Locate the cell with the specified text and output its [x, y] center coordinate. 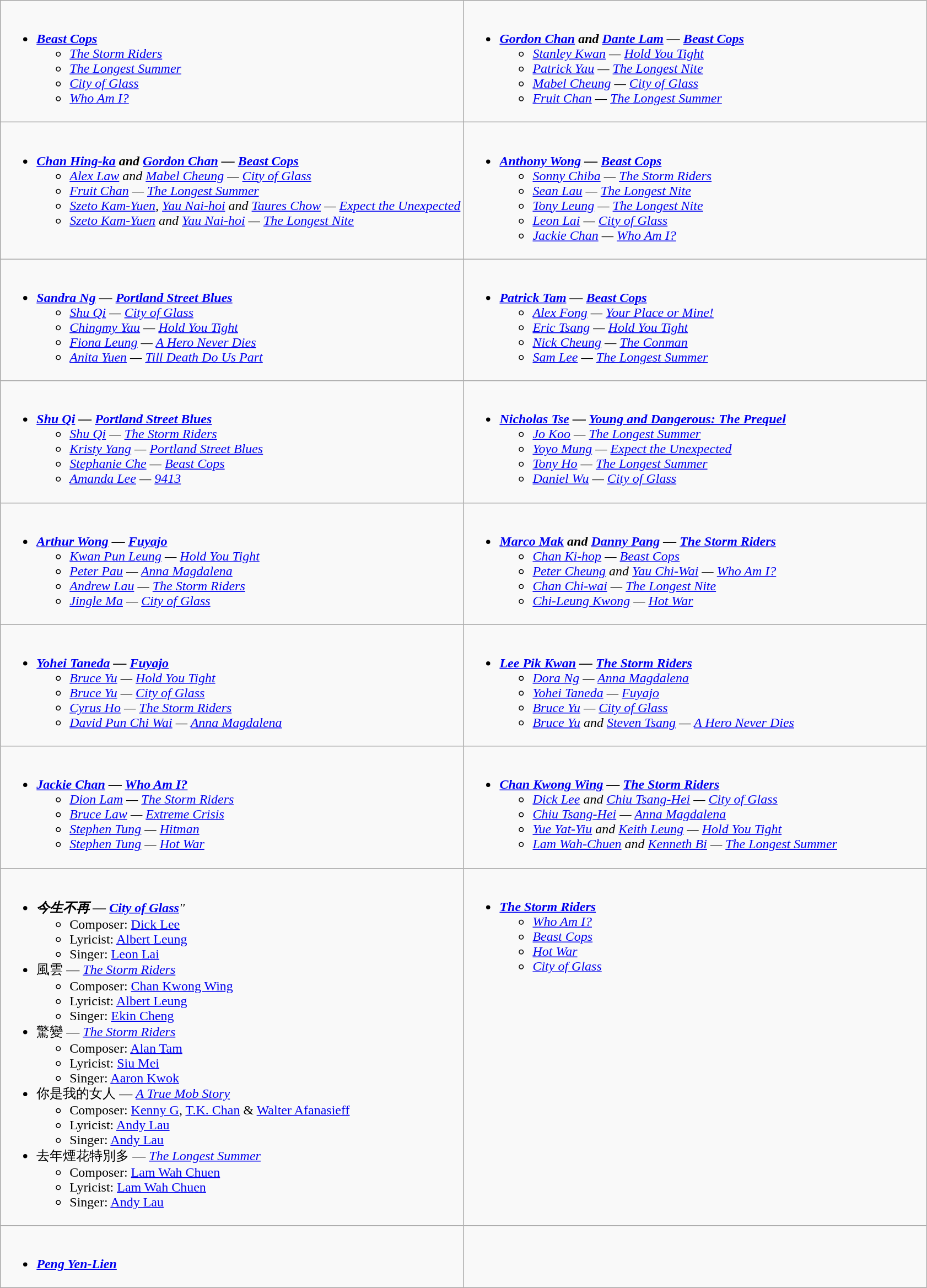
Lee Pik Kwan — The Storm RidersDora Ng — Anna MagdalenaYohei Taneda — FuyajoBruce Yu — City of GlassBruce Yu and Steven Tsang — A Hero Never Dies [695, 686]
Shu Qi — Portland Street BluesShu Qi — The Storm RidersKristy Yang — Portland Street BluesStephanie Che — Beast CopsAmanda Lee — 9413 [232, 442]
Beast CopsThe Storm RidersThe Longest SummerCity of GlassWho Am I? [232, 62]
The Storm RidersWho Am I?Beast CopsHot WarCity of Glass [695, 1047]
Sandra Ng — Portland Street BluesShu Qi — City of GlassChingmy Yau — Hold You TightFiona Leung — A Hero Never DiesAnita Yuen — Till Death Do Us Part [232, 320]
Jackie Chan — Who Am I?Dion Lam — The Storm RidersBruce Law — Extreme CrisisStephen Tung — HitmanStephen Tung — Hot War [232, 807]
Patrick Tam — Beast CopsAlex Fong — Your Place or Mine!Eric Tsang — Hold You TightNick Cheung — The ConmanSam Lee — The Longest Summer [695, 320]
Yohei Taneda — FuyajoBruce Yu — Hold You TightBruce Yu — City of GlassCyrus Ho — The Storm RidersDavid Pun Chi Wai — Anna Magdalena [232, 686]
Arthur Wong — FuyajoKwan Pun Leung — Hold You TightPeter Pau — Anna MagdalenaAndrew Lau — The Storm RidersJingle Ma — City of Glass [232, 563]
Peng Yen-Lien [232, 1257]
